Find where the given text appears and provide that cell's center as (x, y) coordinate. 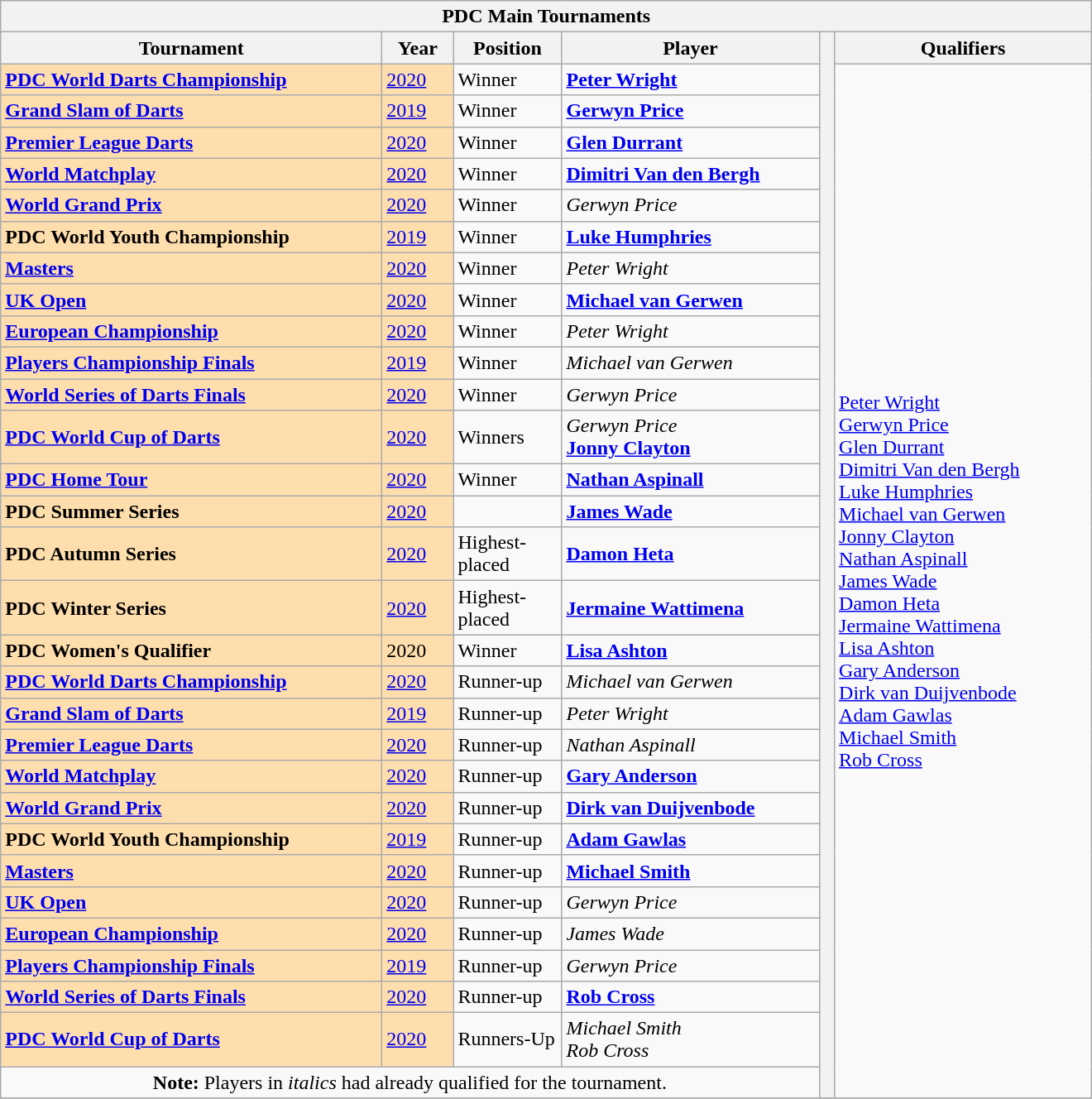
PDC Winter Series (192, 607)
Tournament (192, 48)
Qualifiers (963, 48)
Note: Players in italics had already qualified for the tournament. (410, 1082)
Gary Anderson (690, 776)
Runners-Up (508, 1039)
Dimitri Van den Bergh (690, 174)
Lisa Ashton (690, 650)
Player (690, 48)
Rob Cross (690, 997)
Adam Gawlas (690, 839)
Year (418, 48)
Michael Smith (690, 871)
PDC Autumn Series (192, 554)
Gerwyn Price Jonny Clayton (690, 437)
Michael Smith Rob Cross (690, 1039)
PDC Main Tournaments (546, 17)
PDC Women's Qualifier (192, 650)
Glen Durrant (690, 142)
Luke Humphries (690, 237)
Damon Heta (690, 554)
PDC Summer Series (192, 511)
Jermaine Wattimena (690, 607)
PDC Home Tour (192, 480)
Winners (508, 437)
Position (508, 48)
Dirk van Duijvenbode (690, 808)
